Determine the [x, y] coordinate at the center of the cell enclosing the given text.  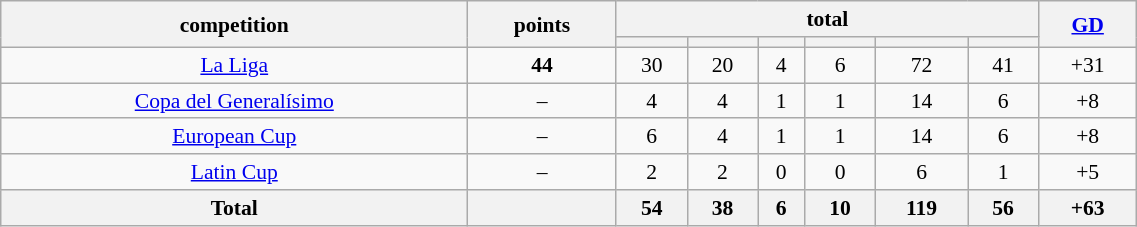
+5 [1087, 172]
72 [921, 65]
30 [652, 65]
La Liga [234, 65]
54 [652, 208]
GD [1087, 24]
Total [234, 208]
41 [1004, 65]
European Cup [234, 136]
Copa del Generalísimo [234, 101]
38 [722, 208]
56 [1004, 208]
total [827, 19]
20 [722, 65]
Latin Cup [234, 172]
competition [234, 24]
10 [840, 208]
119 [921, 208]
44 [542, 65]
+63 [1087, 208]
points [542, 24]
+31 [1087, 65]
